Find where the given text appears and provide that cell's center as (x, y) coordinate. 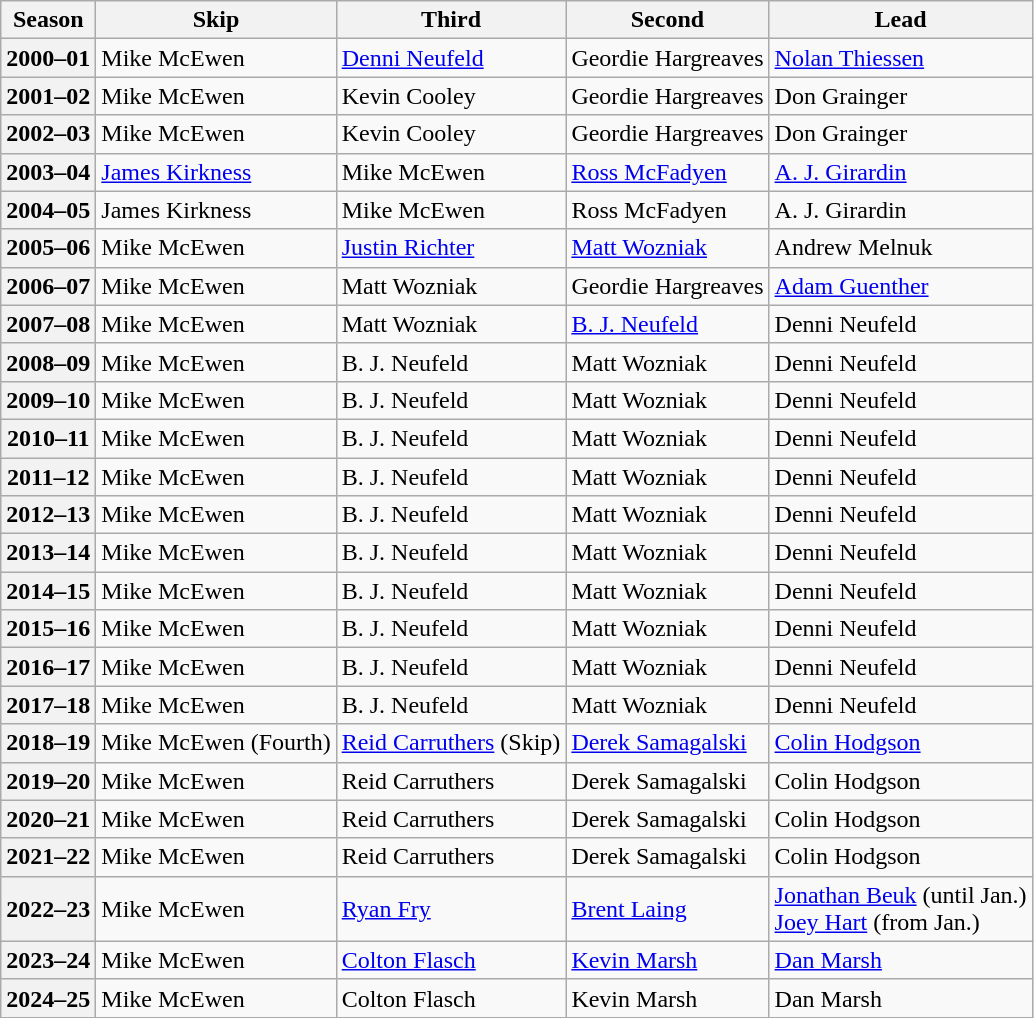
Reid Carruthers (Skip) (451, 743)
Nolan Thiessen (900, 58)
2015–16 (48, 629)
2005–06 (48, 248)
Brent Laing (668, 908)
2024–25 (48, 998)
2008–09 (48, 362)
2002–03 (48, 134)
2021–22 (48, 857)
2023–24 (48, 960)
Skip (216, 20)
2010–11 (48, 438)
2020–21 (48, 819)
2013–14 (48, 553)
2022–23 (48, 908)
Season (48, 20)
2014–15 (48, 591)
2011–12 (48, 477)
Ryan Fry (451, 908)
2009–10 (48, 400)
2001–02 (48, 96)
Second (668, 20)
2012–13 (48, 515)
Adam Guenther (900, 286)
Jonathan Beuk (until Jan.) Joey Hart (from Jan.) (900, 908)
2007–08 (48, 324)
2018–19 (48, 743)
2019–20 (48, 781)
2017–18 (48, 705)
Lead (900, 20)
2003–04 (48, 172)
2006–07 (48, 286)
Andrew Melnuk (900, 248)
Third (451, 20)
2004–05 (48, 210)
2000–01 (48, 58)
Mike McEwen (Fourth) (216, 743)
Justin Richter (451, 248)
2016–17 (48, 667)
